Find where the given text appears and provide that cell's center as [x, y] coordinate. 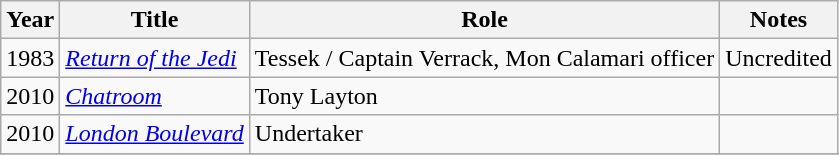
1983 [30, 58]
Tony Layton [484, 96]
Uncredited [779, 58]
Role [484, 20]
Title [154, 20]
Year [30, 20]
Notes [779, 20]
Undertaker [484, 134]
Tessek / Captain Verrack, Mon Calamari officer [484, 58]
London Boulevard [154, 134]
Chatroom [154, 96]
Return of the Jedi [154, 58]
